Identify which cell holds the provided text, then report its [X, Y] central coordinate. 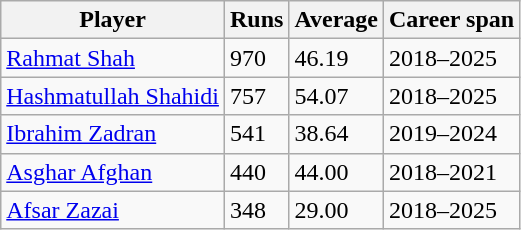
Afsar Zazai [113, 210]
29.00 [336, 210]
46.19 [336, 58]
Rahmat Shah [113, 58]
44.00 [336, 172]
348 [256, 210]
970 [256, 58]
440 [256, 172]
Career span [451, 20]
541 [256, 134]
Asghar Afghan [113, 172]
2018–2021 [451, 172]
Player [113, 20]
2019–2024 [451, 134]
757 [256, 96]
54.07 [336, 96]
Ibrahim Zadran [113, 134]
Runs [256, 20]
38.64 [336, 134]
Average [336, 20]
Hashmatullah Shahidi [113, 96]
